From the cell containing the given text, extract its center point as (X, Y) coordinate. 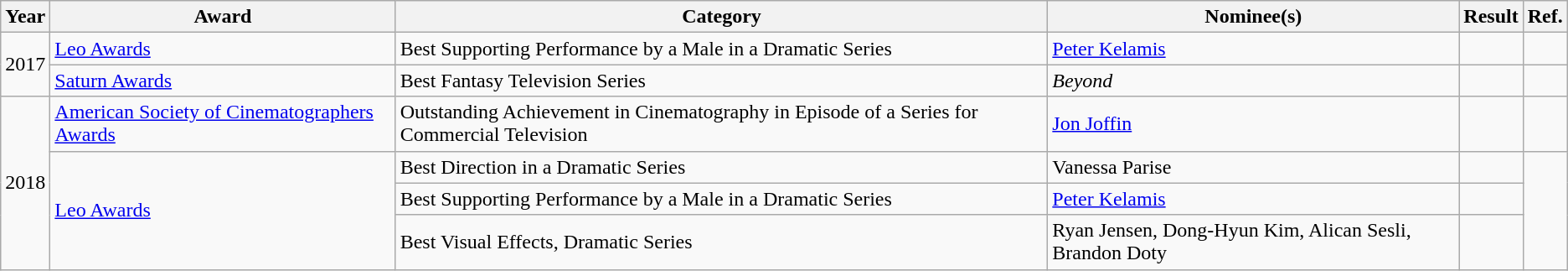
Best Fantasy Television Series (722, 81)
2018 (25, 183)
Jon Joffin (1253, 124)
Ryan Jensen, Dong-Hyun Kim, Alican Sesli, Brandon Doty (1253, 242)
Result (1491, 17)
Category (722, 17)
Best Visual Effects, Dramatic Series (722, 242)
Best Direction in a Dramatic Series (722, 167)
Nominee(s) (1253, 17)
Beyond (1253, 81)
2017 (25, 65)
Ref. (1545, 17)
Outstanding Achievement in Cinematography in Episode of a Series for Commercial Television (722, 124)
American Society of Cinematographers Awards (223, 124)
Saturn Awards (223, 81)
Vanessa Parise (1253, 167)
Award (223, 17)
Year (25, 17)
